Provide the (x, y) coordinate of the cell's center where the given text is located.  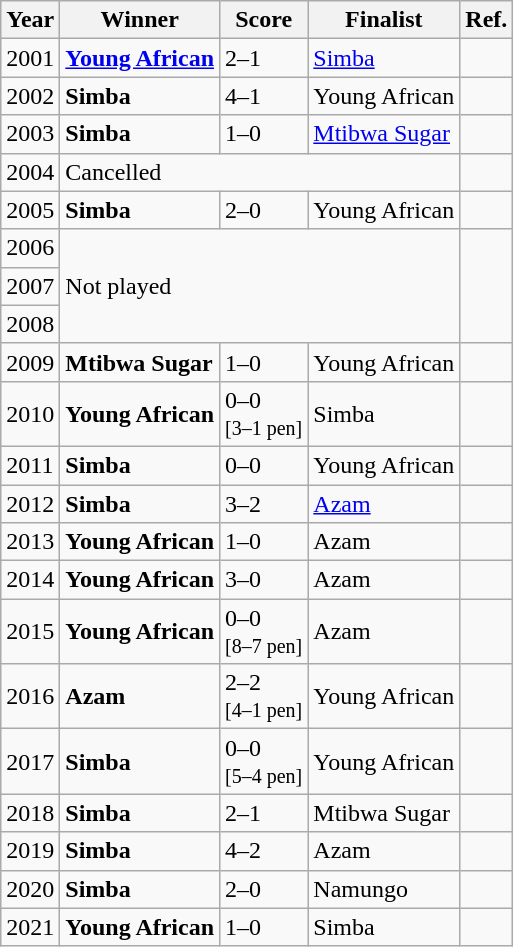
2004 (30, 172)
Finalist (384, 20)
2003 (30, 134)
Year (30, 20)
2010 (30, 414)
0–0[3–1 pen] (264, 414)
0–0[8–7 pen] (264, 632)
2014 (30, 580)
2015 (30, 632)
Ref. (486, 20)
Score (264, 20)
2006 (30, 248)
2002 (30, 96)
0–0[5–4 pen] (264, 762)
2005 (30, 210)
2017 (30, 762)
2020 (30, 889)
2001 (30, 58)
2021 (30, 927)
2011 (30, 465)
3–2 (264, 503)
Namungo (384, 889)
2008 (30, 324)
0–0 (264, 465)
Cancelled (260, 172)
Winner (140, 20)
2012 (30, 503)
2009 (30, 362)
4–1 (264, 96)
2016 (30, 696)
4–2 (264, 851)
2007 (30, 286)
Not played (260, 286)
3–0 (264, 580)
2–2[4–1 pen] (264, 696)
2019 (30, 851)
2018 (30, 813)
2013 (30, 542)
